Return [X, Y] of the center of cell containing provided text 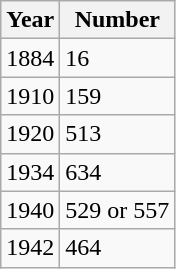
1942 [30, 248]
513 [118, 134]
1920 [30, 134]
529 or 557 [118, 210]
Number [118, 20]
464 [118, 248]
Year [30, 20]
1934 [30, 172]
634 [118, 172]
159 [118, 96]
1940 [30, 210]
16 [118, 58]
1884 [30, 58]
1910 [30, 96]
